Find where the given text appears and provide that cell's center as [x, y] coordinate. 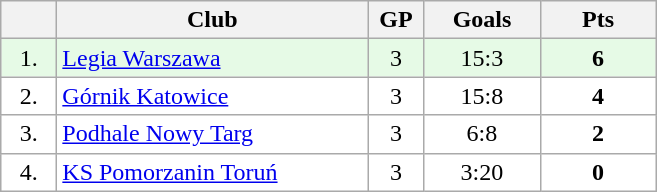
4. [29, 172]
2 [598, 134]
Górnik Katowice [212, 96]
Podhale Nowy Targ [212, 134]
2. [29, 96]
6 [598, 58]
KS Pomorzanin Toruń [212, 172]
0 [598, 172]
6:8 [482, 134]
3. [29, 134]
Goals [482, 20]
3:20 [482, 172]
1. [29, 58]
Club [212, 20]
Legia Warszawa [212, 58]
15:8 [482, 96]
Pts [598, 20]
GP [396, 20]
15:3 [482, 58]
4 [598, 96]
